Return the [x, y] coordinate for the center point of the cell that contains the specified text.  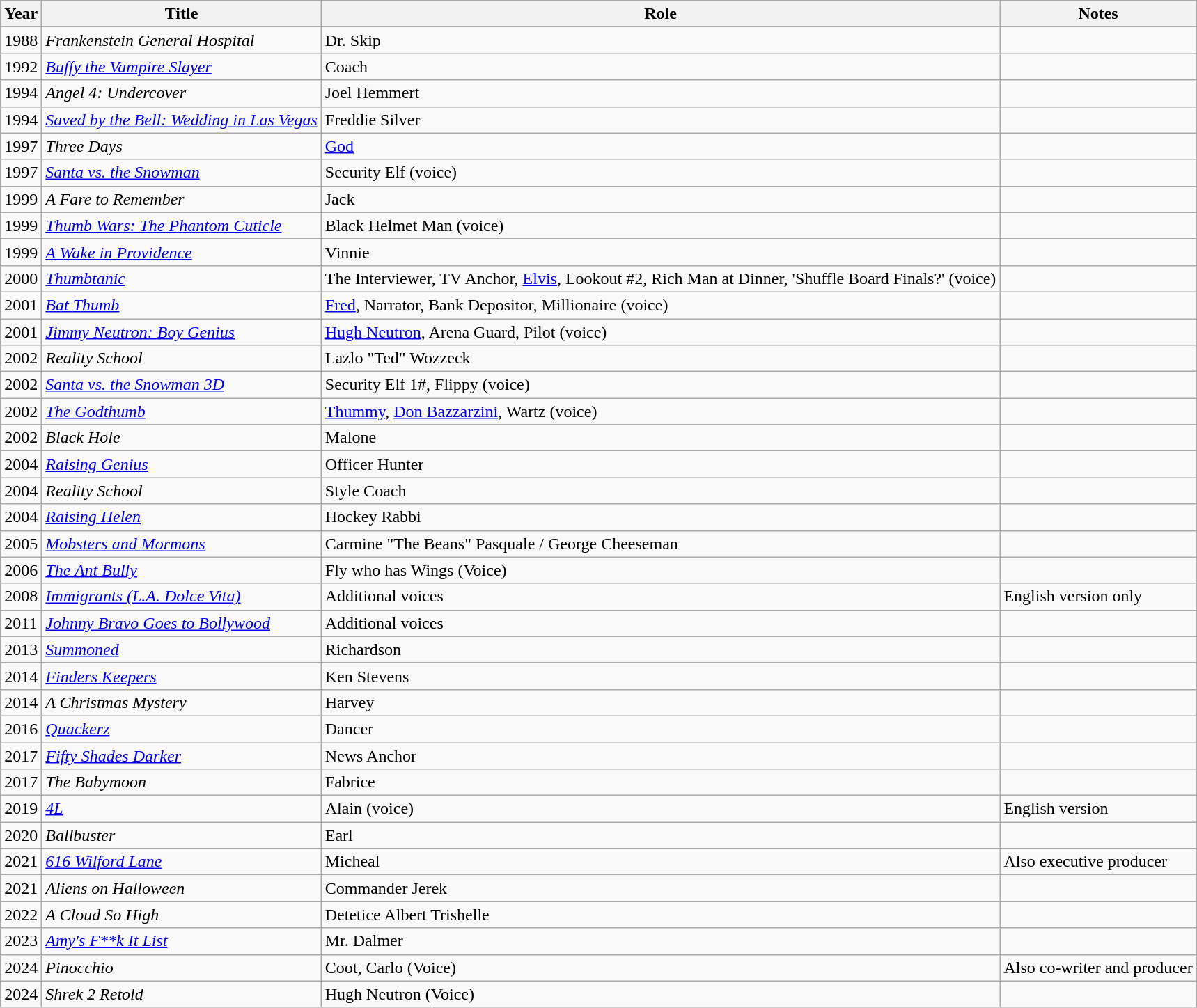
Freddie Silver [660, 120]
Security Elf (voice) [660, 173]
2006 [21, 570]
Raising Helen [181, 517]
English version only [1098, 597]
Mr. Dalmer [660, 941]
Ken Stevens [660, 676]
Summoned [181, 649]
Hockey Rabbi [660, 517]
2016 [21, 729]
Bat Thumb [181, 305]
2022 [21, 915]
Ballbuster [181, 835]
Malone [660, 438]
616 Wilford Lane [181, 862]
2011 [21, 623]
Angel 4: Undercover [181, 93]
Richardson [660, 649]
A Christmas Mystery [181, 702]
Micheal [660, 862]
2000 [21, 278]
Black Hole [181, 438]
Alain (voice) [660, 809]
Coach [660, 67]
God [660, 146]
Role [660, 14]
Hugh Neutron, Arena Guard, Pilot (voice) [660, 332]
Hugh Neutron (Voice) [660, 994]
Fifty Shades Darker [181, 755]
Aliens on Halloween [181, 888]
Shrek 2 Retold [181, 994]
A Wake in Providence [181, 252]
Joel Hemmert [660, 93]
Thumbtanic [181, 278]
Notes [1098, 14]
English version [1098, 809]
4L [181, 809]
Detetice Albert Trishelle [660, 915]
Johnny Bravo Goes to Bollywood [181, 623]
Thummy, Don Bazzarzini, Wartz (voice) [660, 411]
Immigrants (L.A. Dolce Vita) [181, 597]
Buffy the Vampire Slayer [181, 67]
Jimmy Neutron: Boy Genius [181, 332]
Fabrice [660, 782]
Frankenstein General Hospital [181, 40]
The Babymoon [181, 782]
Lazlo "Ted" Wozzeck [660, 359]
2008 [21, 597]
Security Elf 1#, Flippy (voice) [660, 385]
1992 [21, 67]
Pinocchio [181, 968]
Earl [660, 835]
Jack [660, 199]
Carmine "The Beans" Pasquale / George Cheeseman [660, 544]
Saved by the Bell: Wedding in Las Vegas [181, 120]
Dancer [660, 729]
Style Coach [660, 491]
Thumb Wars: The Phantom Cuticle [181, 226]
The Interviewer, TV Anchor, Elvis, Lookout #2, Rich Man at Dinner, 'Shuffle Board Finals?' (voice) [660, 278]
Title [181, 14]
1988 [21, 40]
Commander Jerek [660, 888]
Black Helmet Man (voice) [660, 226]
Finders Keepers [181, 676]
Also co-writer and producer [1098, 968]
A Cloud So High [181, 915]
Mobsters and Mormons [181, 544]
Fred, Narrator, Bank Depositor, Millionaire (voice) [660, 305]
Quackerz [181, 729]
Santa vs. the Snowman 3D [181, 385]
The Ant Bully [181, 570]
Coot, Carlo (Voice) [660, 968]
Officer Hunter [660, 464]
2020 [21, 835]
Amy's F**k It List [181, 941]
2013 [21, 649]
Year [21, 14]
2023 [21, 941]
Harvey [660, 702]
Santa vs. the Snowman [181, 173]
Fly who has Wings (Voice) [660, 570]
Raising Genius [181, 464]
Also executive producer [1098, 862]
Vinnie [660, 252]
Three Days [181, 146]
2019 [21, 809]
News Anchor [660, 755]
2005 [21, 544]
The Godthumb [181, 411]
Dr. Skip [660, 40]
A Fare to Remember [181, 199]
